From the cell containing the given text, extract its center point as (X, Y) coordinate. 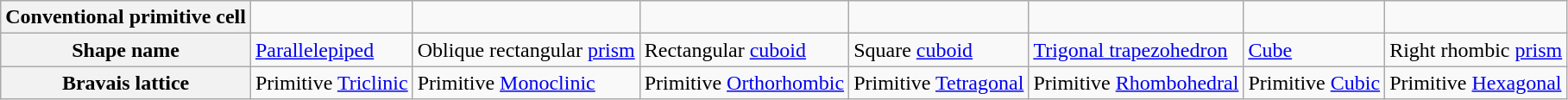
Parallelepiped (331, 50)
Primitive Rhombohedral (1136, 83)
Trigonal trapezohedron (1136, 50)
Cube (1314, 50)
Oblique rectangular prism (526, 50)
Primitive Hexagonal (1476, 83)
Primitive Cubic (1314, 83)
Square cuboid (939, 50)
Primitive Triclinic (331, 83)
Primitive Monoclinic (526, 83)
Primitive Orthorhombic (744, 83)
Conventional primitive cell (126, 17)
Right rhombic prism (1476, 50)
Bravais lattice (126, 83)
Primitive Tetragonal (939, 83)
Rectangular cuboid (744, 50)
Shape name (126, 50)
